Provide the [X, Y] coordinate of the cell's center where the given text is located.  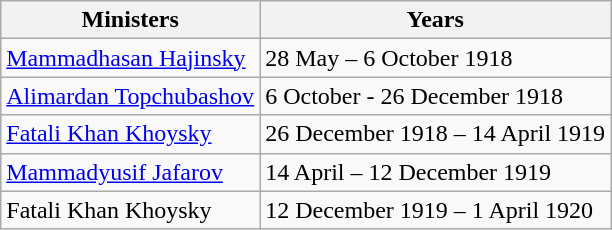
Mammadhasan Hajinsky [130, 58]
12 December 1919 – 1 April 1920 [436, 210]
Ministers [130, 20]
Years [436, 20]
Alimardan Topchubashov [130, 96]
Mammadyusif Jafarov [130, 172]
26 December 1918 – 14 April 1919 [436, 134]
28 May – 6 October 1918 [436, 58]
6 October - 26 December 1918 [436, 96]
14 April – 12 December 1919 [436, 172]
